Return the (x, y) coordinate for the center point of the cell that contains the specified text.  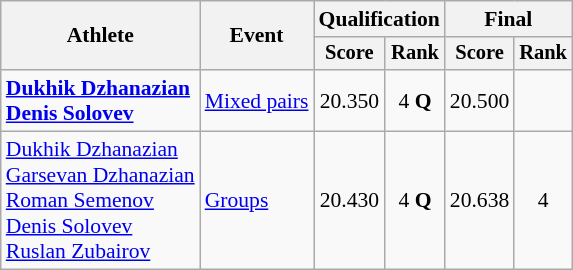
Dukhik DzhanazianGarsevan DzhanazianRoman SemenovDenis SolovevRuslan Zubairov (100, 201)
Qualification (380, 19)
Groups (257, 201)
20.430 (350, 201)
20.350 (350, 100)
Athlete (100, 36)
Mixed pairs (257, 100)
Final (508, 19)
Event (257, 36)
20.638 (480, 201)
20.500 (480, 100)
4 (543, 201)
Dukhik DzhanazianDenis Solovev (100, 100)
